Search for the cell housing the specified text and yield its (x, y) center coordinate. 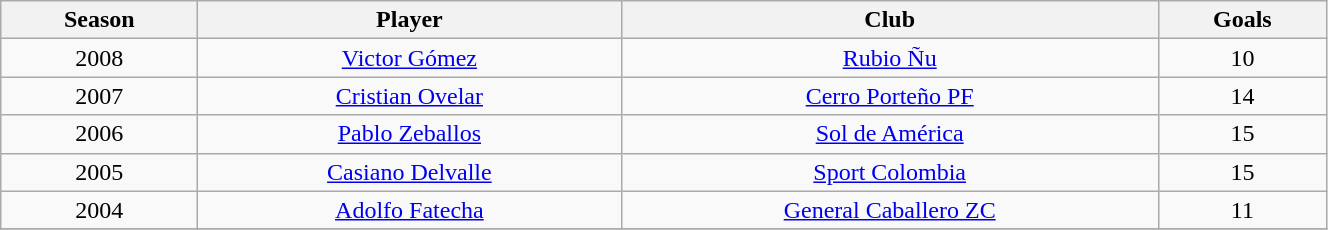
Player (410, 20)
14 (1242, 96)
Cerro Porteño PF (890, 96)
2007 (100, 96)
Sol de América (890, 134)
Pablo Zeballos (410, 134)
General Caballero ZC (890, 210)
Casiano Delvalle (410, 172)
2005 (100, 172)
Adolfo Fatecha (410, 210)
11 (1242, 210)
2004 (100, 210)
2008 (100, 58)
Cristian Ovelar (410, 96)
Goals (1242, 20)
Victor Gómez (410, 58)
Club (890, 20)
Rubio Ñu (890, 58)
10 (1242, 58)
Season (100, 20)
2006 (100, 134)
Sport Colombia (890, 172)
